Return the [X, Y] coordinate for the center point of the cell that contains the specified text.  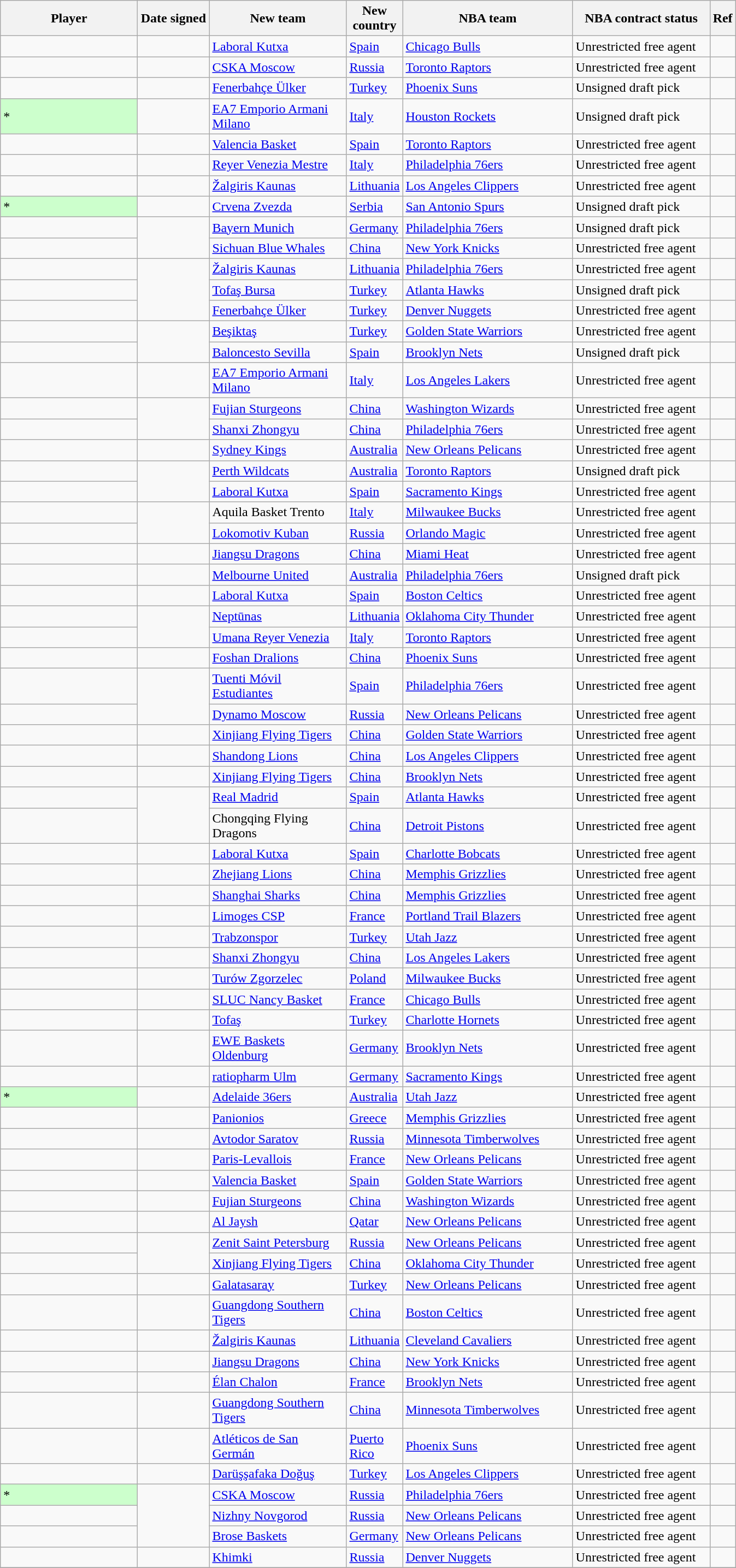
Ref [722, 19]
Élan Chalon [278, 1382]
Trabzonspor [278, 937]
EWE Baskets Oldenburg [278, 1049]
Tuenti Móvil Estudiantes [278, 686]
Shandong Lions [278, 756]
Atléticos de San Germán [278, 1446]
Aquila Basket Trento [278, 512]
Dynamo Moscow [278, 714]
Houston Rockets [487, 116]
Orlando Magic [487, 533]
Crvena Zvezda [278, 206]
Nizhny Novgorod [278, 1516]
Date signed [174, 19]
Zhejiang Lions [278, 874]
Foshan Dralions [278, 658]
San Antonio Spurs [487, 206]
Avtodor Saratov [278, 1139]
Baloncesto Sevilla [278, 352]
Reyer Venezia Mestre [278, 165]
Sichuan Blue Whales [278, 248]
Bayern Munich [278, 227]
Real Madrid [278, 797]
Galatasaray [278, 1284]
Charlotte Hornets [487, 1020]
Shanghai Sharks [278, 895]
New team [278, 19]
Neptūnas [278, 616]
Poland [375, 978]
Perth Wildcats [278, 471]
ratiopharm Ulm [278, 1076]
Paris-Levallois [278, 1159]
Beşiktaş [278, 332]
Turów Zgorzelec [278, 978]
Serbia [375, 206]
Tofaş Bursa [278, 290]
Puerto Rico [375, 1446]
Khimki [278, 1557]
Limoges CSP [278, 916]
Greece [375, 1118]
Detroit Pistons [487, 826]
Melbourne United [278, 575]
SLUC Nancy Basket [278, 999]
NBA team [487, 19]
Charlotte Bobcats [487, 854]
NBA contract status [641, 19]
Miami Heat [487, 554]
Umana Reyer Venezia [278, 637]
Panionios [278, 1118]
Al Jaysh [278, 1222]
Sydney Kings [278, 450]
Lokomotiv Kuban [278, 533]
New country [375, 19]
Qatar [375, 1222]
Portland Trail Blazers [487, 916]
Chongqing Flying Dragons [278, 826]
Zenit Saint Petersburg [278, 1242]
Cleveland Cavaliers [487, 1340]
Player [69, 19]
Darüşşafaka Doğuş [278, 1474]
Tofaş [278, 1020]
Brose Baskets [278, 1536]
Adelaide 36ers [278, 1097]
